Output the (X, Y) coordinate of the center of the cell containing the given text.  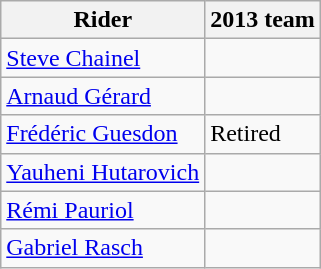
Yauheni Hutarovich (103, 172)
2013 team (263, 20)
Steve Chainel (103, 58)
Gabriel Rasch (103, 248)
Frédéric Guesdon (103, 134)
Arnaud Gérard (103, 96)
Rémi Pauriol (103, 210)
Retired (263, 134)
Rider (103, 20)
